For the text-containing cell, return its midpoint in (X, Y) coordinate format. 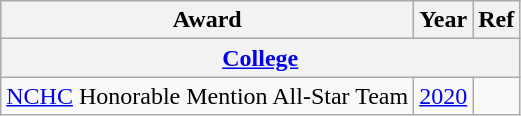
Year (444, 20)
Award (208, 20)
Ref (496, 20)
College (260, 58)
2020 (444, 96)
NCHC Honorable Mention All-Star Team (208, 96)
